Locate the cell with the specified text and output its (x, y) center coordinate. 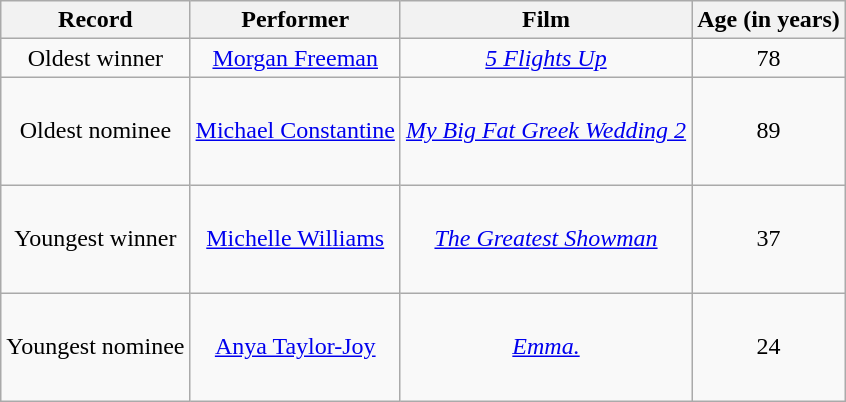
5 Flights Up (546, 58)
37 (769, 239)
Youngest winner (96, 239)
My Big Fat Greek Wedding 2 (546, 131)
89 (769, 131)
24 (769, 347)
Youngest nominee (96, 347)
Film (546, 20)
Emma. (546, 347)
Age (in years) (769, 20)
Michelle Williams (295, 239)
Anya Taylor-Joy (295, 347)
Oldest winner (96, 58)
Morgan Freeman (295, 58)
Record (96, 20)
Performer (295, 20)
Michael Constantine (295, 131)
78 (769, 58)
The Greatest Showman (546, 239)
Oldest nominee (96, 131)
